Provide the [x, y] coordinate of the cell's center where the given text is located.  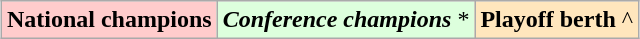
Conference champions * [346, 20]
National champions [109, 20]
Playoff berth ^ [557, 20]
